Capture the cell that displays the provided text and extract its (X, Y) central coordinate. 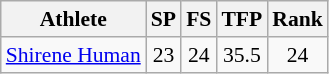
SP (164, 19)
35.5 (242, 55)
TFP (242, 19)
Athlete (74, 19)
Shirene Human (74, 55)
23 (164, 55)
FS (198, 19)
Rank (298, 19)
